Return the (x, y) coordinate for the center point of the cell that contains the specified text.  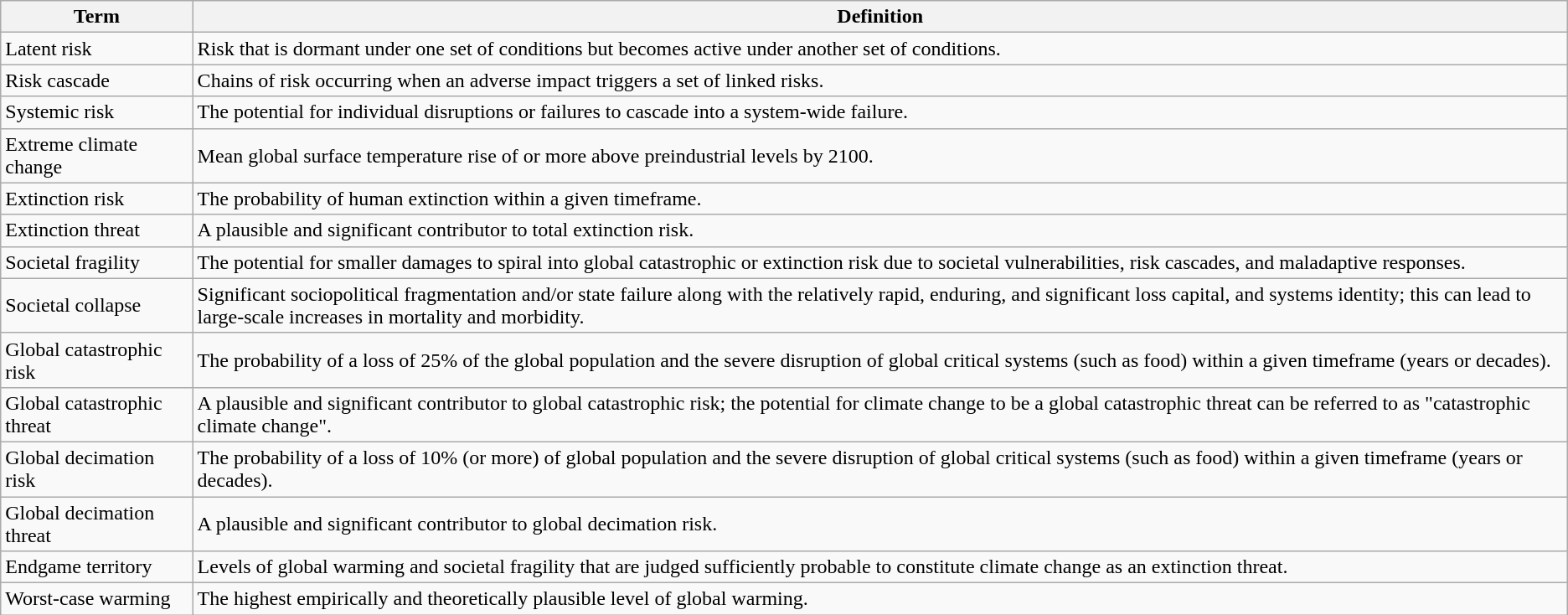
Societal fragility (97, 262)
Extinction threat (97, 230)
Definition (879, 17)
Worst-case warming (97, 599)
Risk that is dormant under one set of conditions but becomes active under another set of conditions. (879, 49)
Societal collapse (97, 305)
Extreme climate change (97, 156)
The potential for individual disruptions or failures to cascade into a system-wide failure. (879, 112)
Latent risk (97, 49)
Chains of risk occurring when an adverse impact triggers a set of linked risks. (879, 80)
Global decimation threat (97, 523)
Systemic risk (97, 112)
Global catastrophic risk (97, 360)
Global catastrophic threat (97, 414)
Endgame territory (97, 567)
Extinction risk (97, 199)
Levels of global warming and societal fragility that are judged sufficiently probable to constitute climate change as an extinction threat. (879, 567)
The probability of human extinction within a given timeframe. (879, 199)
Global decimation risk (97, 469)
A plausible and significant contributor to total extinction risk. (879, 230)
The highest empirically and theoretically plausible level of global warming. (879, 599)
Risk cascade (97, 80)
Term (97, 17)
A plausible and significant contributor to global decimation risk. (879, 523)
Mean global surface temperature rise of or more above preindustrial levels by 2100. (879, 156)
